Scan for the cell matching the given text and deliver its (X, Y) coordinate at center. 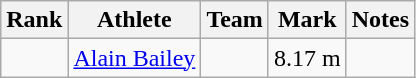
Athlete (134, 20)
Mark (307, 20)
8.17 m (307, 58)
Team (235, 20)
Notes (380, 20)
Alain Bailey (134, 58)
Rank (34, 20)
